Return the (X, Y) coordinate for the center point of the cell that contains the specified text.  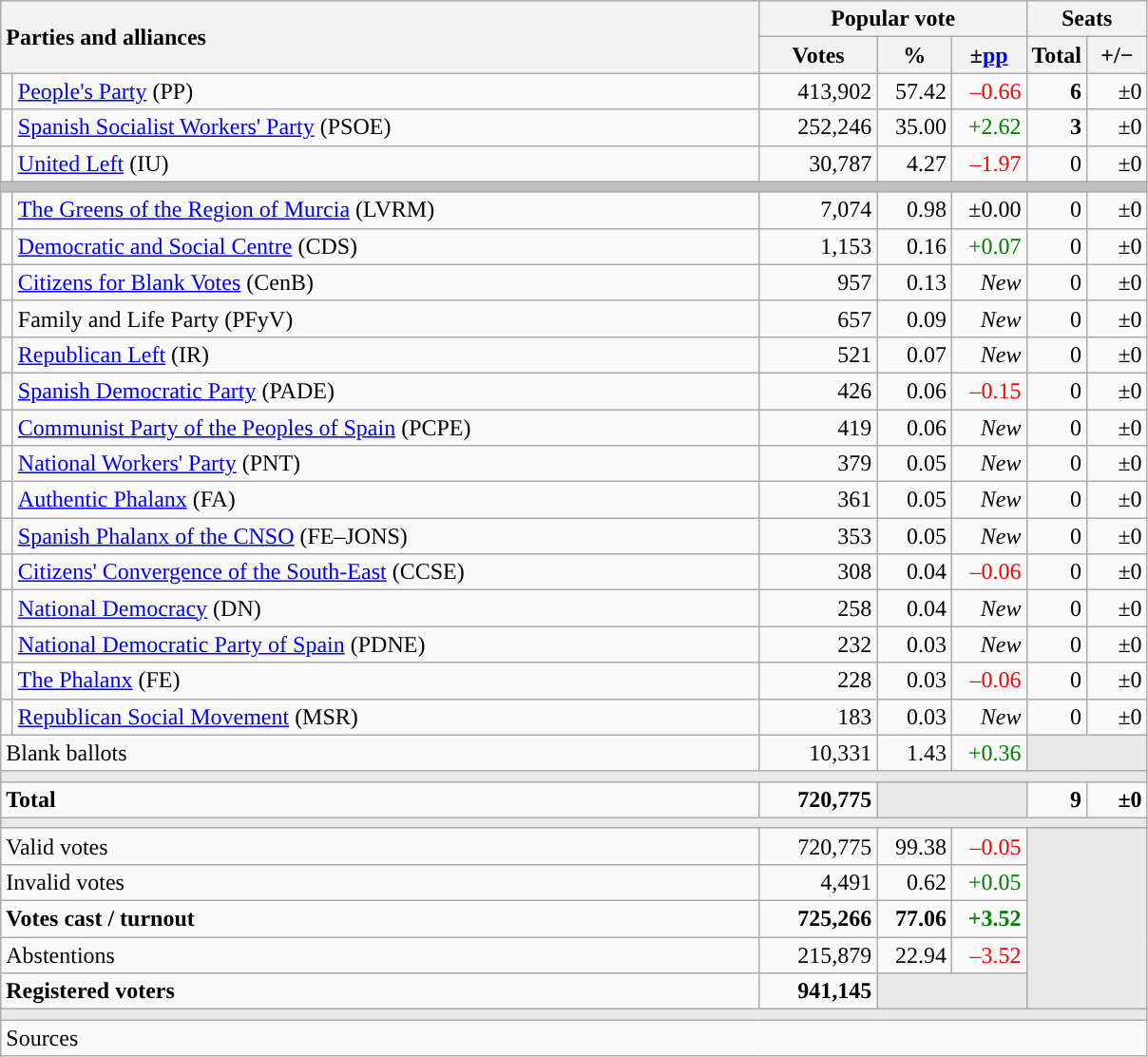
Democratic and Social Centre (CDS) (386, 246)
0.07 (914, 355)
Parties and alliances (380, 37)
Citizens for Blank Votes (CenB) (386, 282)
957 (818, 282)
People's Party (PP) (386, 91)
Spanish Socialist Workers' Party (PSOE) (386, 127)
Registered voters (380, 991)
Republican Social Movement (MSR) (386, 717)
Seats (1087, 19)
Communist Party of the Peoples of Spain (PCPE) (386, 427)
–1.97 (988, 163)
Votes (818, 55)
–0.66 (988, 91)
77.06 (914, 918)
183 (818, 717)
+0.05 (988, 882)
0.98 (914, 210)
National Workers' Party (PNT) (386, 464)
941,145 (818, 991)
308 (818, 572)
0.09 (914, 318)
228 (818, 681)
Abstentions (380, 955)
Spanish Democratic Party (PADE) (386, 391)
10,331 (818, 753)
413,902 (818, 91)
Valid votes (380, 846)
725,266 (818, 918)
353 (818, 536)
0.62 (914, 882)
232 (818, 644)
4,491 (818, 882)
657 (818, 318)
The Greens of the Region of Murcia (LVRM) (386, 210)
+/− (1118, 55)
419 (818, 427)
361 (818, 500)
+0.07 (988, 246)
–0.15 (988, 391)
Popular vote (893, 19)
30,787 (818, 163)
9 (1057, 799)
252,246 (818, 127)
258 (818, 608)
±pp (988, 55)
Spanish Phalanx of the CNSO (FE–JONS) (386, 536)
379 (818, 464)
–3.52 (988, 955)
7,074 (818, 210)
National Democratic Party of Spain (PDNE) (386, 644)
+2.62 (988, 127)
4.27 (914, 163)
Votes cast / turnout (380, 918)
99.38 (914, 846)
Sources (574, 1038)
3 (1057, 127)
+0.36 (988, 753)
% (914, 55)
+3.52 (988, 918)
±0.00 (988, 210)
0.13 (914, 282)
1.43 (914, 753)
Blank ballots (380, 753)
United Left (IU) (386, 163)
215,879 (818, 955)
Republican Left (IR) (386, 355)
Authentic Phalanx (FA) (386, 500)
Invalid votes (380, 882)
–0.05 (988, 846)
426 (818, 391)
57.42 (914, 91)
The Phalanx (FE) (386, 681)
0.16 (914, 246)
1,153 (818, 246)
35.00 (914, 127)
Family and Life Party (PFyV) (386, 318)
National Democracy (DN) (386, 608)
6 (1057, 91)
Citizens' Convergence of the South-East (CCSE) (386, 572)
521 (818, 355)
22.94 (914, 955)
